Pinpoint the cell where the given text exists, returning its (x, y) midpoint coordinate. 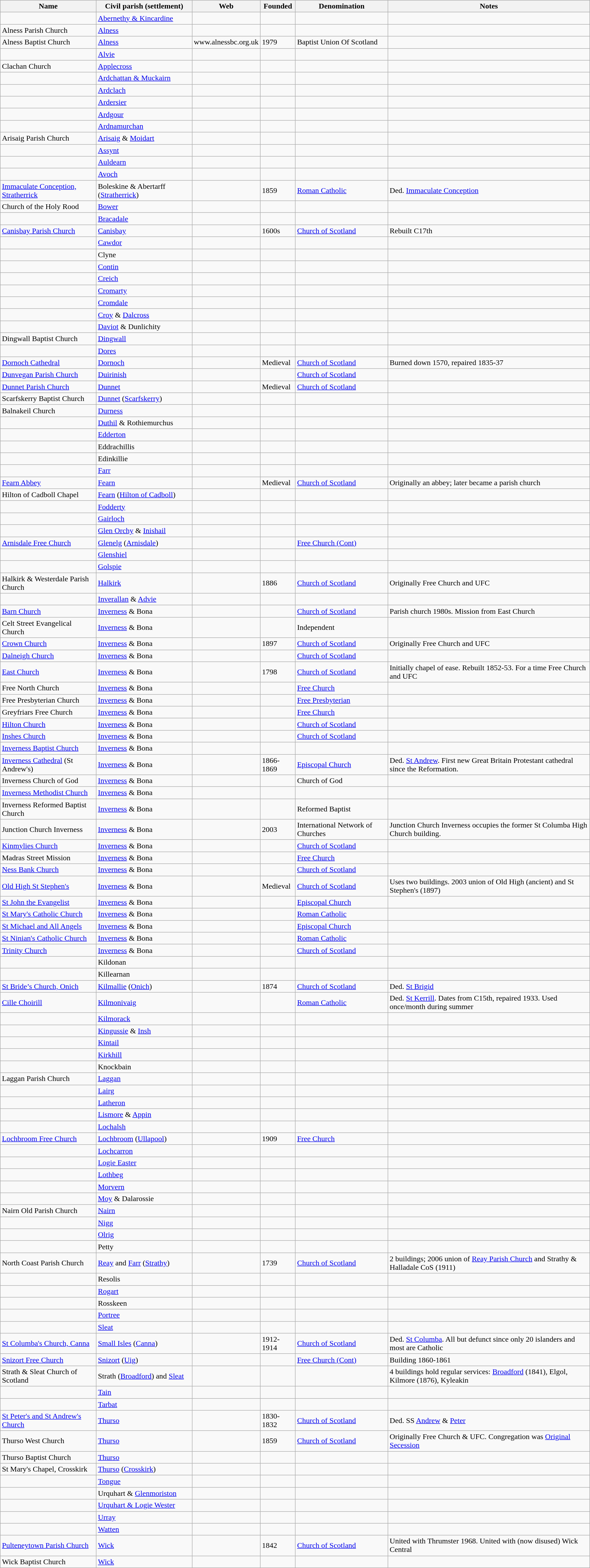
Duthil & Rothiemurchus (144, 423)
Building 1860-1861 (489, 1360)
Hilton of Cadboll Chapel (48, 495)
Dunnet (Scarfskerry) (144, 399)
Kinmylies Church (48, 846)
Clyne (144, 255)
Strath & Sleat Church of Scotland (48, 1376)
Glenelg (Arnisdale) (144, 543)
Junction Church Inverness (48, 830)
Urquhart & Logie Wester (144, 1505)
United with Thrumster 1968. United with (now disused) Wick Central (489, 1545)
Bracadale (144, 219)
Reformed Baptist (342, 809)
Lismore & Appin (144, 1115)
Ded. St Columba. All but defunct since only 20 islanders and most are Catholic (489, 1344)
Inshes Church (48, 736)
Strath (Broadford) and Sleat (144, 1376)
Dunnet (144, 387)
Ded. St Andrew. First new Great Britain Protestant cathedral since the Reformation. (489, 764)
Petty (144, 1247)
Nairn (144, 1211)
Alness Baptist Church (48, 42)
Boleskine & Abertarff (Stratherrick) (144, 190)
Junction Church Inverness occupies the former St Columba High Church building. (489, 830)
Name (48, 6)
Laggan (144, 1079)
St Columba's Church, Canna (48, 1344)
Old High St Stephen's (48, 886)
4 buildings hold regular services: Broadford (1841), Elgol, Kilmore (1876), Kyleakin (489, 1376)
Nigg (144, 1223)
Arnisdale Free Church (48, 543)
Olrig (144, 1235)
1600s (278, 231)
Ded. Immaculate Conception (489, 190)
Croy & Dalcross (144, 315)
Small Isles (Canna) (144, 1344)
Moy & Dalarossie (144, 1199)
Greyfriars Free Church (48, 712)
Hilton Church (48, 724)
1874 (278, 986)
1739 (278, 1263)
Edinkillie (144, 459)
Urray (144, 1517)
Parish church 1980s. Mission from East Church (489, 611)
Tarbat (144, 1404)
1886 (278, 583)
International Network of Churches (342, 830)
Free Presbyterian (342, 700)
Avoch (144, 174)
Dingwall Baptist Church (48, 339)
St Bride’s Church, Onich (48, 986)
Inverness Methodist Church (48, 793)
Dalneigh Church (48, 656)
Inverness Baptist Church (48, 748)
Ardgour (144, 114)
Eddrachillis (144, 447)
Ded. SS Andrew & Peter (489, 1420)
Ardchattan & Muckairn (144, 78)
St Mary's Chapel, Crosskirk (48, 1469)
1897 (278, 644)
St Peter's and St Andrew's Church (48, 1420)
Kilmorack (144, 1019)
Founded (278, 6)
Kilmonivaig (144, 1002)
Balnakeil Church (48, 411)
Fearn (Hilton of Cadboll) (144, 495)
Canisbay Parish Church (48, 231)
Dores (144, 351)
Glen Orchy & Inishail (144, 531)
2 buildings; 2006 union of Reay Parish Church and Strathy & Halladale CoS (1911) (489, 1263)
Alness Parish Church (48, 30)
Immaculate Conception, Stratherrick (48, 190)
Assynt (144, 150)
Killearnan (144, 974)
Alvie (144, 54)
Knockbain (144, 1067)
St Mary's Catholic Church (48, 914)
Scarfskerry Baptist Church (48, 399)
Kilmallie (Onich) (144, 986)
Ardersier (144, 102)
Initially chapel of ease. Rebuilt 1852-53. For a time Free Church and UFC (489, 672)
1909 (278, 1139)
North Coast Parish Church (48, 1263)
www.alnessbc.org.uk (226, 42)
Pulteneytown Parish Church (48, 1545)
Laggan Parish Church (48, 1079)
Morvern (144, 1187)
Golspie (144, 567)
Gairloch (144, 519)
Originally Free Church & UFC. Congregation was Original Secession (489, 1441)
Celt Street Evangelical Church (48, 627)
Dingwall (144, 339)
Independent (342, 627)
Resolis (144, 1279)
Farr (144, 471)
Urquhart & Glenmoriston (144, 1493)
Canisbay (144, 231)
Snizort (Uig) (144, 1360)
Kingussie & Insh (144, 1031)
Dornoch (144, 363)
Cille Choirill (48, 1002)
Inverness Cathedral (St Andrew's) (48, 764)
Burned down 1570, repaired 1835-37 (489, 363)
Portree (144, 1315)
Kintail (144, 1043)
Dunvegan Parish Church (48, 375)
Dunnet Parish Church (48, 387)
Halkirk & Westerdale Parish Church (48, 583)
Daviot & Dunlichity (144, 327)
Civil parish (settlement) (144, 6)
Snizort Free Church (48, 1360)
Lochalsh (144, 1127)
Uses two buildings. 2003 union of Old High (ancient) and St Stephen's (1897) (489, 886)
Rosskeen (144, 1303)
Free North Church (48, 688)
Applecross (144, 66)
Lochcarron (144, 1151)
Abernethy & Kincardine (144, 18)
Wick Baptist Church (48, 1562)
Fearn (144, 483)
Creich (144, 279)
Ardclach (144, 90)
1979 (278, 42)
Lochbroom (Ullapool) (144, 1139)
Latheron (144, 1103)
Ardnamurchan (144, 126)
Thurso Baptist Church (48, 1457)
Reay and Farr (Strathy) (144, 1263)
Nairn Old Parish Church (48, 1211)
Web (226, 6)
Arisaig Parish Church (48, 138)
Logie Easter (144, 1163)
Cawdor (144, 243)
Contin (144, 267)
1798 (278, 672)
Bower (144, 207)
Free Presbyterian Church (48, 700)
Originally an abbey; later became a parish church (489, 483)
Fearn Abbey (48, 483)
1842 (278, 1545)
Lochbroom Free Church (48, 1139)
East Church (48, 672)
2003 (278, 830)
Edderton (144, 435)
Tain (144, 1392)
Inverness Church of God (48, 781)
1830-1832 (278, 1420)
Tongue (144, 1481)
Dornoch Cathedral (48, 363)
Church of God (342, 781)
Arisaig & Moidart (144, 138)
Cromdale (144, 303)
Halkirk (144, 583)
1866-1869 (278, 764)
Fodderty (144, 507)
Madras Street Mission (48, 858)
Notes (489, 6)
Duirinish (144, 375)
Thurso (Crosskirk) (144, 1469)
Trinity Church (48, 950)
Kildonan (144, 962)
Baptist Union Of Scotland (342, 42)
Clachan Church (48, 66)
Thurso West Church (48, 1441)
St Michael and All Angels (48, 926)
Watten (144, 1529)
Auldearn (144, 162)
Church of the Holy Rood (48, 207)
1912-1914 (278, 1344)
Cromarty (144, 291)
Inverness Reformed Baptist Church (48, 809)
Ded. St Brigid (489, 986)
Durness (144, 411)
Lairg (144, 1091)
St John the Evangelist (48, 902)
Sleat (144, 1327)
Lothbeg (144, 1175)
Kirkhill (144, 1055)
Inverallan & Advie (144, 599)
Denomination (342, 6)
Ness Bank Church (48, 870)
St Ninian's Catholic Church (48, 938)
Glenshiel (144, 555)
Rebuilt C17th (489, 231)
Barn Church (48, 611)
Rogart (144, 1291)
Crown Church (48, 644)
Ded. St Kerrill. Dates from C15th, repaired 1933. Used once/month during summer (489, 1002)
